Find where the given text appears and provide that cell's center as (x, y) coordinate. 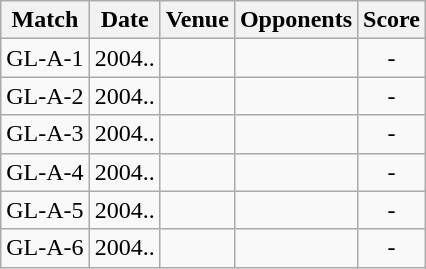
GL-A-1 (45, 58)
GL-A-2 (45, 96)
Score (392, 20)
Opponents (296, 20)
GL-A-5 (45, 210)
Match (45, 20)
Venue (197, 20)
GL-A-6 (45, 248)
GL-A-3 (45, 134)
GL-A-4 (45, 172)
Date (124, 20)
